Return [x, y] of the center of cell containing provided text 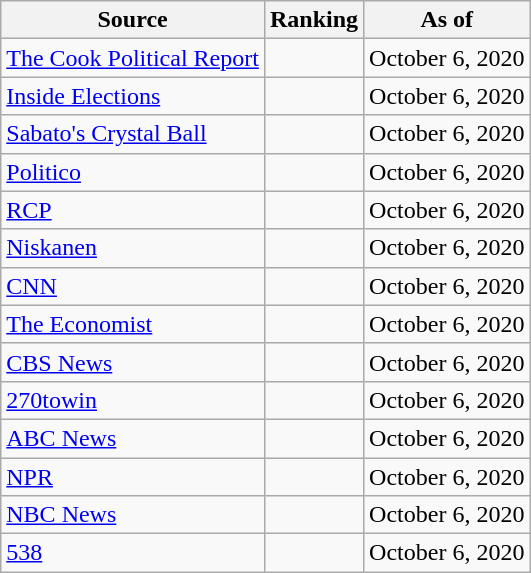
NBC News [133, 515]
The Cook Political Report [133, 58]
The Economist [133, 324]
Sabato's Crystal Ball [133, 134]
ABC News [133, 438]
CNN [133, 286]
Niskanen [133, 248]
538 [133, 553]
Inside Elections [133, 96]
CBS News [133, 362]
As of [447, 20]
RCP [133, 210]
Source [133, 20]
Ranking [314, 20]
Politico [133, 172]
270towin [133, 400]
NPR [133, 477]
